Capture the cell that displays the provided text and extract its (x, y) central coordinate. 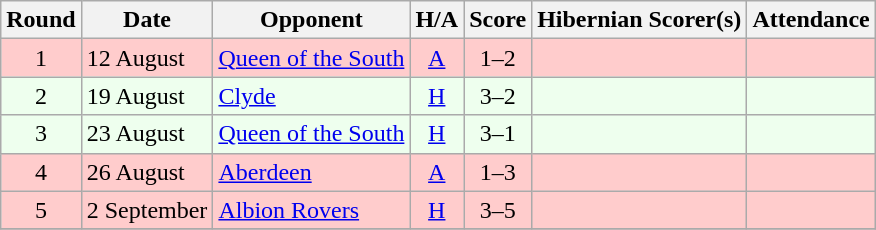
4 (41, 172)
Aberdeen (312, 172)
19 August (147, 96)
3–1 (498, 134)
1–3 (498, 172)
3–2 (498, 96)
Date (147, 20)
1 (41, 58)
3–5 (498, 210)
Albion Rovers (312, 210)
12 August (147, 58)
2 September (147, 210)
1–2 (498, 58)
2 (41, 96)
Clyde (312, 96)
Score (498, 20)
Attendance (811, 20)
5 (41, 210)
Round (41, 20)
H/A (437, 20)
Hibernian Scorer(s) (640, 20)
23 August (147, 134)
Opponent (312, 20)
3 (41, 134)
26 August (147, 172)
